Provide the [X, Y] coordinate of the cell's center where the given text is located.  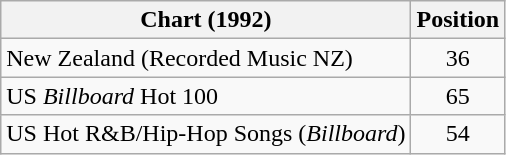
36 [458, 58]
US Hot R&B/Hip-Hop Songs (Billboard) [206, 134]
65 [458, 96]
54 [458, 134]
Chart (1992) [206, 20]
New Zealand (Recorded Music NZ) [206, 58]
Position [458, 20]
US Billboard Hot 100 [206, 96]
